Identify which cell holds the provided text, then report its [X, Y] central coordinate. 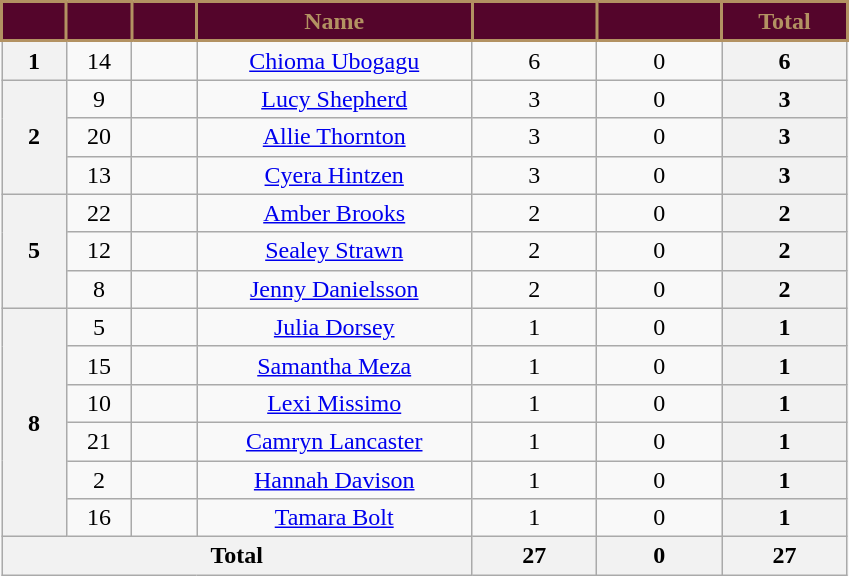
Amber Brooks [334, 213]
Tamara Bolt [334, 518]
Camryn Lancaster [334, 441]
10 [100, 403]
13 [100, 175]
Lucy Shepherd [334, 99]
Julia Dorsey [334, 327]
9 [100, 99]
12 [100, 251]
15 [100, 365]
Jenny Danielsson [334, 289]
Chioma Ubogagu [334, 60]
Lexi Missimo [334, 403]
Cyera Hintzen [334, 175]
Sealey Strawn [334, 251]
22 [100, 213]
Name [334, 22]
14 [100, 60]
Allie Thornton [334, 137]
16 [100, 518]
21 [100, 441]
20 [100, 137]
Samantha Meza [334, 365]
Hannah Davison [334, 479]
